Pinpoint the cell where the given text exists, returning its (x, y) midpoint coordinate. 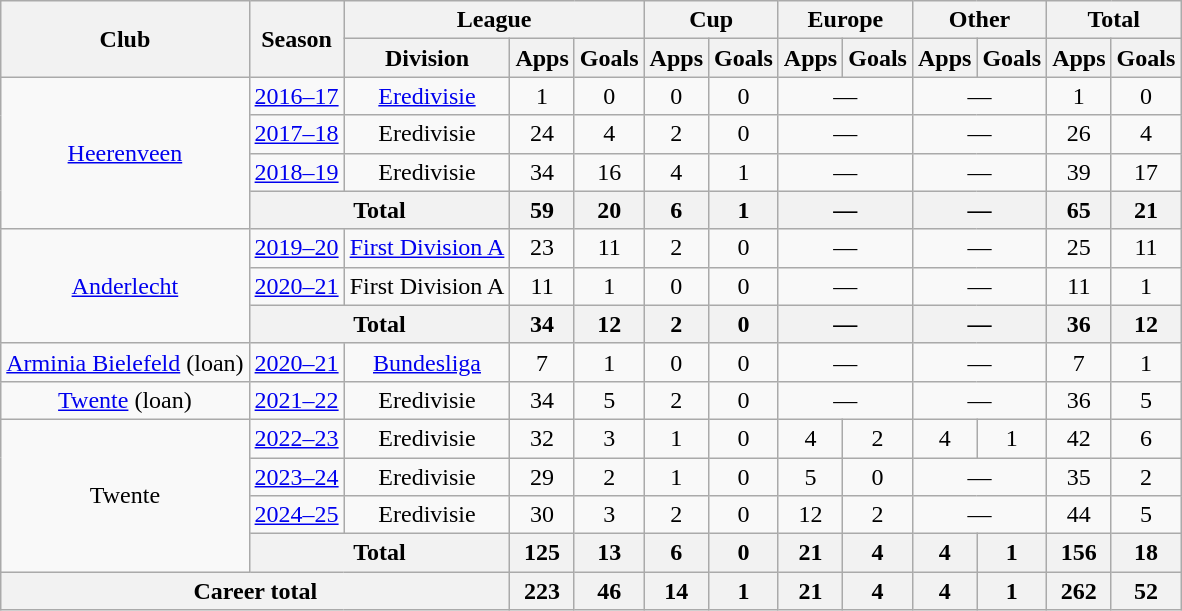
18 (1146, 553)
Europe (845, 20)
25 (1079, 248)
14 (676, 591)
20 (609, 210)
Season (296, 39)
16 (609, 172)
59 (542, 210)
2018–19 (296, 172)
13 (609, 553)
223 (542, 591)
46 (609, 591)
2019–20 (296, 248)
2022–23 (296, 438)
156 (1079, 553)
17 (1146, 172)
32 (542, 438)
Twente (loan) (125, 400)
Division (427, 58)
39 (1079, 172)
262 (1079, 591)
Bundesliga (427, 362)
23 (542, 248)
Anderlecht (125, 286)
Club (125, 39)
125 (542, 553)
35 (1079, 477)
44 (1079, 515)
2016–17 (296, 96)
Heerenveen (125, 153)
30 (542, 515)
League (494, 20)
Career total (256, 591)
2024–25 (296, 515)
65 (1079, 210)
2023–24 (296, 477)
24 (542, 134)
2017–18 (296, 134)
42 (1079, 438)
Cup (711, 20)
2021–22 (296, 400)
Twente (125, 495)
26 (1079, 134)
29 (542, 477)
Arminia Bielefeld (loan) (125, 362)
Other (979, 20)
52 (1146, 591)
